Detect which cell encompasses the target text, then output its [x, y] center coordinate. 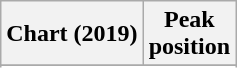
Chart (2019) [72, 34]
Peakposition [189, 34]
